Identify which cell holds the provided text, then report its [x, y] central coordinate. 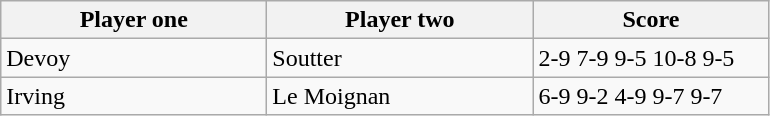
Score [651, 20]
Devoy [134, 58]
Player two [400, 20]
Le Moignan [400, 96]
6-9 9-2 4-9 9-7 9-7 [651, 96]
Soutter [400, 58]
2-9 7-9 9-5 10-8 9-5 [651, 58]
Irving [134, 96]
Player one [134, 20]
